For the text-containing cell, return its midpoint in (X, Y) coordinate format. 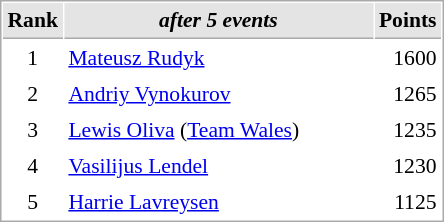
Andriy Vynokurov (218, 93)
Mateusz Rudyk (218, 57)
1600 (408, 57)
1235 (408, 129)
Points (408, 21)
Lewis Oliva (Team Wales) (218, 129)
3 (32, 129)
1125 (408, 201)
5 (32, 201)
1265 (408, 93)
Vasilijus Lendel (218, 165)
4 (32, 165)
Harrie Lavreysen (218, 201)
1 (32, 57)
Rank (32, 21)
after 5 events (218, 21)
1230 (408, 165)
2 (32, 93)
